Detect which cell encompasses the target text, then output its (X, Y) center coordinate. 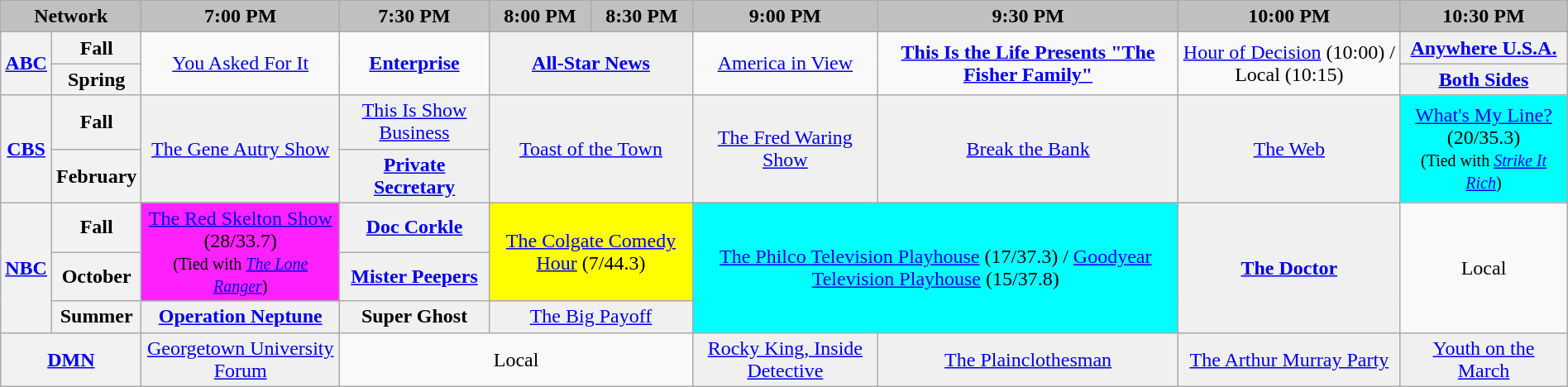
This Is Show Business (415, 122)
The Web (1289, 149)
CBS (26, 149)
The Big Payoff (590, 317)
ABC (26, 64)
Network (71, 17)
7:30 PM (415, 17)
8:30 PM (642, 17)
Summer (96, 317)
Anywhere U.S.A. (1484, 48)
The Gene Autry Show (241, 149)
8:00 PM (539, 17)
The Red Skelton Show (28/33.7)(Tied with The Lone Ranger) (241, 251)
Rocky King, Inside Detective (786, 359)
America in View (786, 64)
The Colgate Comedy Hour (7/44.3) (590, 251)
10:30 PM (1484, 17)
The Doctor (1289, 268)
NBC (26, 268)
Youth on the March (1484, 359)
The Plainclothesman (1028, 359)
You Asked For It (241, 64)
The Arthur Murray Party (1289, 359)
Operation Neptune (241, 317)
7:00 PM (241, 17)
Break the Bank (1028, 149)
Georgetown University Forum (241, 359)
Super Ghost (415, 317)
9:30 PM (1028, 17)
This Is the Life Presents "The Fisher Family" (1028, 64)
The Philco Television Playhouse (17/37.3) / Goodyear Television Playhouse (15/37.8) (936, 268)
Enterprise (415, 64)
Toast of the Town (590, 149)
All-Star News (590, 64)
10:00 PM (1289, 17)
Private Secretary (415, 175)
October (96, 277)
Mister Peepers (415, 277)
Spring (96, 79)
DMN (71, 359)
The Fred Waring Show (786, 149)
9:00 PM (786, 17)
What's My Line? (20/35.3)(Tied with Strike It Rich) (1484, 149)
Both Sides (1484, 79)
February (96, 175)
Hour of Decision (10:00) / Local (10:15) (1289, 64)
Doc Corkle (415, 227)
